Provide the (X, Y) coordinate of the cell's center where the given text is located.  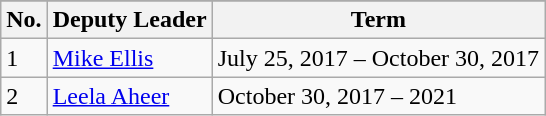
Mike Ellis (130, 58)
1 (24, 58)
Leela Aheer (130, 96)
Term (378, 20)
October 30, 2017 – 2021 (378, 96)
No. (24, 20)
Deputy Leader (130, 20)
2 (24, 96)
July 25, 2017 – October 30, 2017 (378, 58)
